Determine the [X, Y] coordinate at the center of the cell enclosing the given text.  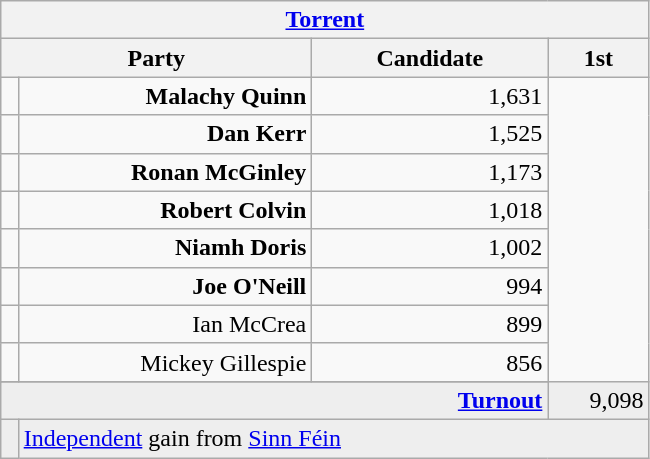
1st [598, 58]
1,018 [430, 210]
Joe O'Neill [165, 286]
1,173 [430, 172]
1,525 [430, 134]
Turnout [274, 400]
Candidate [430, 58]
899 [430, 324]
1,002 [430, 248]
Robert Colvin [165, 210]
Mickey Gillespie [165, 362]
Torrent [325, 20]
856 [430, 362]
Party [156, 58]
Ronan McGinley [165, 172]
Independent gain from Sinn Féin [334, 438]
994 [430, 286]
Ian McCrea [165, 324]
1,631 [430, 96]
9,098 [598, 400]
Malachy Quinn [165, 96]
Niamh Doris [165, 248]
Dan Kerr [165, 134]
